Pinpoint the cell where the given text exists, returning its [X, Y] midpoint coordinate. 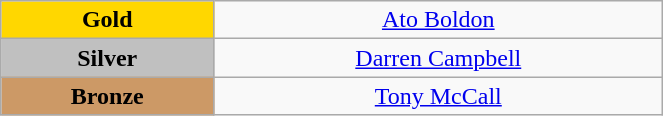
Silver [108, 58]
Gold [108, 20]
Ato Boldon [438, 20]
Darren Campbell [438, 58]
Bronze [108, 96]
Tony McCall [438, 96]
